Find where the given text appears and provide that cell's center as (x, y) coordinate. 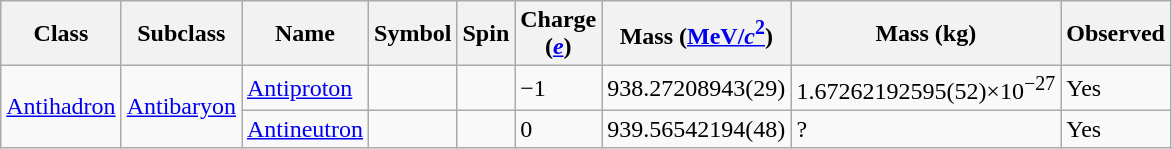
Antineutron (306, 129)
Antiproton (306, 88)
Spin (486, 34)
Class (61, 34)
Symbol (413, 34)
Mass (MeV/c2) (696, 34)
Antihadron (61, 108)
Observed (1116, 34)
Charge(e) (558, 34)
? (926, 129)
Name (306, 34)
938.27208943(29) (696, 88)
Mass (kg) (926, 34)
Antibaryon (181, 108)
Subclass (181, 34)
0 (558, 129)
939.56542194(48) (696, 129)
−1 (558, 88)
1.67262192595(52)×10−27 (926, 88)
